Return [x, y] of the center of cell containing provided text 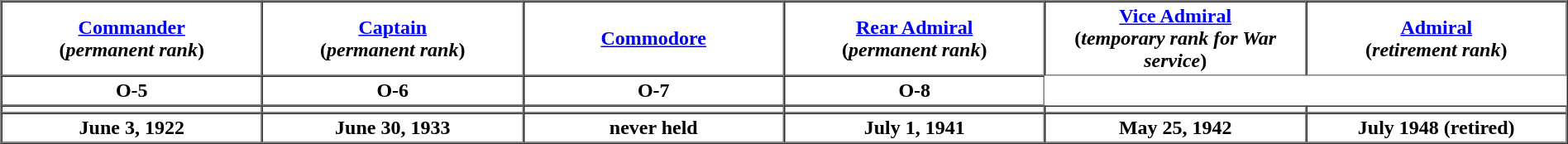
Commodore [653, 39]
Captain (permanent rank) [392, 39]
Admiral (retirement rank) [1437, 39]
O-5 [132, 91]
July 1948 (retired) [1437, 127]
June 30, 1933 [392, 127]
O-8 [915, 91]
June 3, 1922 [132, 127]
O-6 [392, 91]
never held [653, 127]
O-7 [653, 91]
Commander (permanent rank) [132, 39]
July 1, 1941 [915, 127]
May 25, 1942 [1174, 127]
Rear Admiral (permanent rank) [915, 39]
Vice Admiral (temporary rank for War service) [1174, 39]
